Provide the [X, Y] coordinate of the cell's center where the given text is located.  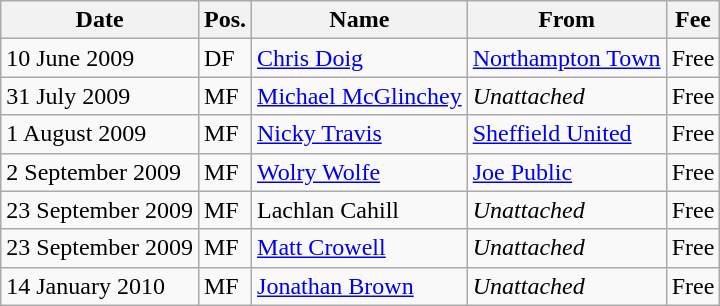
Date [100, 20]
Fee [693, 20]
Matt Crowell [360, 248]
Lachlan Cahill [360, 210]
Northampton Town [566, 58]
From [566, 20]
10 June 2009 [100, 58]
Name [360, 20]
Nicky Travis [360, 134]
14 January 2010 [100, 286]
1 August 2009 [100, 134]
31 July 2009 [100, 96]
DF [224, 58]
Michael McGlinchey [360, 96]
Chris Doig [360, 58]
Jonathan Brown [360, 286]
2 September 2009 [100, 172]
Joe Public [566, 172]
Wolry Wolfe [360, 172]
Sheffield United [566, 134]
Pos. [224, 20]
